Determine the (x, y) coordinate at the center of the cell enclosing the given text.  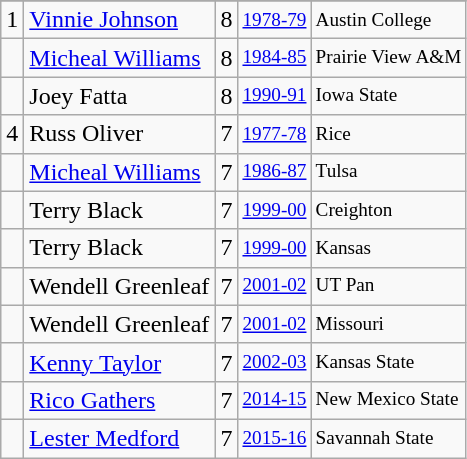
1 (12, 20)
Joey Fatta (120, 96)
Vinnie Johnson (120, 20)
Missouri (388, 324)
1977-78 (274, 134)
1984-85 (274, 58)
Kenny Taylor (120, 362)
2014-15 (274, 400)
Savannah State (388, 438)
Austin College (388, 20)
New Mexico State (388, 400)
Tulsa (388, 172)
1978-79 (274, 20)
Rico Gathers (120, 400)
UT Pan (388, 286)
2002-03 (274, 362)
Kansas State (388, 362)
1986-87 (274, 172)
4 (12, 134)
2015-16 (274, 438)
Rice (388, 134)
Russ Oliver (120, 134)
Kansas (388, 248)
1990-91 (274, 96)
Iowa State (388, 96)
Creighton (388, 210)
Lester Medford (120, 438)
Prairie View A&M (388, 58)
